Pinpoint the cell where the given text exists, returning its (X, Y) midpoint coordinate. 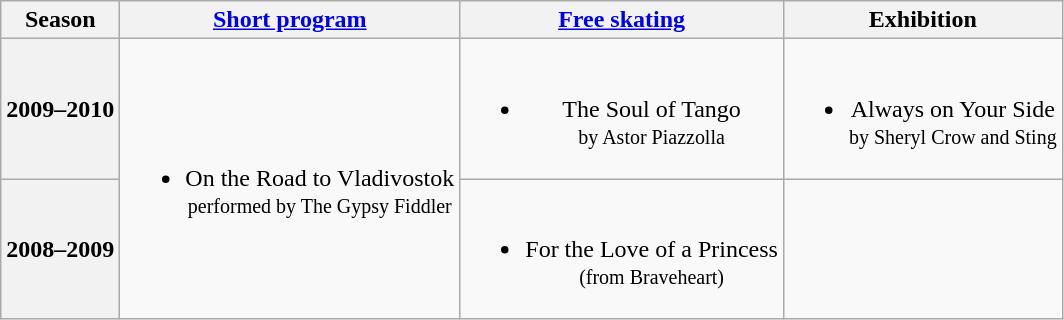
2008–2009 (60, 249)
Short program (290, 20)
For the Love of a Princess (from Braveheart) (622, 249)
2009–2010 (60, 109)
The Soul of Tango by Astor Piazzolla (622, 109)
Exhibition (922, 20)
Free skating (622, 20)
Season (60, 20)
On the Road to Vladivostok performed by The Gypsy Fiddler (290, 179)
Always on Your Side by Sheryl Crow and Sting (922, 109)
